Capture the cell that displays the provided text and extract its [x, y] central coordinate. 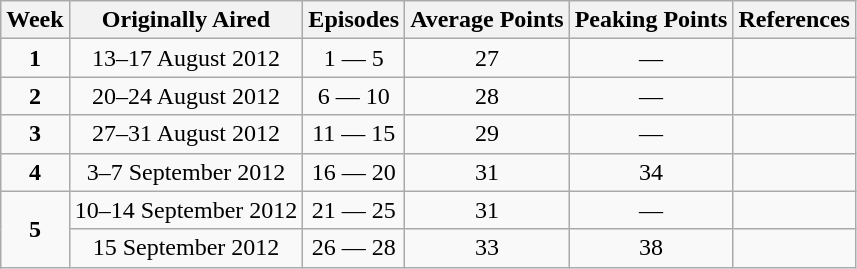
34 [651, 172]
29 [488, 134]
28 [488, 96]
3–7 September 2012 [186, 172]
11 — 15 [354, 134]
26 — 28 [354, 248]
20–24 August 2012 [186, 96]
15 September 2012 [186, 248]
Originally Aired [186, 20]
27–31 August 2012 [186, 134]
5 [35, 229]
Average Points [488, 20]
27 [488, 58]
References [794, 20]
Episodes [354, 20]
Peaking Points [651, 20]
21 — 25 [354, 210]
6 — 10 [354, 96]
3 [35, 134]
2 [35, 96]
38 [651, 248]
1 [35, 58]
Week [35, 20]
13–17 August 2012 [186, 58]
1 — 5 [354, 58]
33 [488, 248]
10–14 September 2012 [186, 210]
4 [35, 172]
16 — 20 [354, 172]
